Determine the (X, Y) coordinate at the center of the cell enclosing the given text.  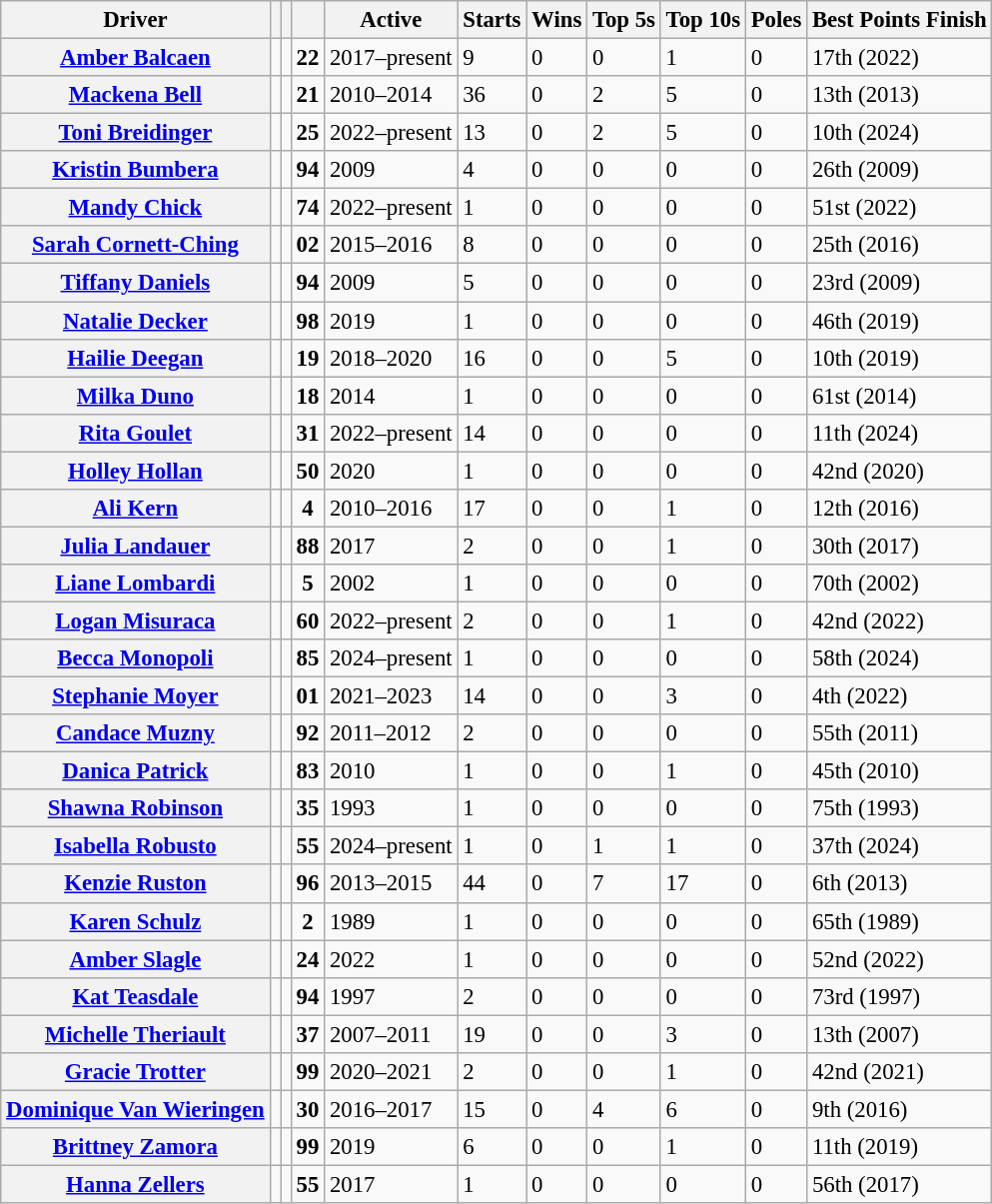
01 (308, 696)
35 (308, 808)
85 (308, 658)
65th (1989) (899, 921)
60 (308, 620)
75th (1993) (899, 808)
11th (2024) (899, 433)
42nd (2022) (899, 620)
Top 5s (624, 20)
9 (492, 58)
31 (308, 433)
Tiffany Daniels (136, 283)
Starts (492, 20)
2022 (392, 959)
10th (2024) (899, 133)
74 (308, 208)
Isabella Robusto (136, 846)
Natalie Decker (136, 321)
Wins (557, 20)
46th (2019) (899, 321)
58th (2024) (899, 658)
Kat Teasdale (136, 996)
2015–2016 (392, 245)
2010 (392, 771)
50 (308, 471)
1997 (392, 996)
Milka Duno (136, 396)
2017–present (392, 58)
2014 (392, 396)
13th (2013) (899, 95)
26th (2009) (899, 170)
23rd (2009) (899, 283)
18 (308, 396)
42nd (2021) (899, 1072)
4th (2022) (899, 696)
12th (2016) (899, 509)
Mandy Chick (136, 208)
Kenzie Ruston (136, 884)
2021–2023 (392, 696)
22 (308, 58)
2020–2021 (392, 1072)
9th (2016) (899, 1109)
42nd (2020) (899, 471)
Sarah Cornett-Ching (136, 245)
2020 (392, 471)
Danica Patrick (136, 771)
Hanna Zellers (136, 1184)
1989 (392, 921)
Candace Muzny (136, 733)
73rd (1997) (899, 996)
Stephanie Moyer (136, 696)
Rita Goulet (136, 433)
Ali Kern (136, 509)
24 (308, 959)
Toni Breidinger (136, 133)
2018–2020 (392, 358)
55th (2011) (899, 733)
7 (624, 884)
37th (2024) (899, 846)
25 (308, 133)
Amber Slagle (136, 959)
15 (492, 1109)
21 (308, 95)
45th (2010) (899, 771)
2007–2011 (392, 1034)
13 (492, 133)
11th (2019) (899, 1147)
25th (2016) (899, 245)
2010–2014 (392, 95)
Liane Lombardi (136, 584)
2016–2017 (392, 1109)
44 (492, 884)
02 (308, 245)
Shawna Robinson (136, 808)
Mackena Bell (136, 95)
Amber Balcaen (136, 58)
Julia Landauer (136, 546)
92 (308, 733)
Holley Hollan (136, 471)
37 (308, 1034)
51st (2022) (899, 208)
10th (2019) (899, 358)
2013–2015 (392, 884)
Top 10s (703, 20)
Poles (775, 20)
30th (2017) (899, 546)
16 (492, 358)
Logan Misuraca (136, 620)
Active (392, 20)
Driver (136, 20)
2011–2012 (392, 733)
13th (2007) (899, 1034)
Kristin Bumbera (136, 170)
8 (492, 245)
98 (308, 321)
70th (2002) (899, 584)
Brittney Zamora (136, 1147)
Becca Monopoli (136, 658)
96 (308, 884)
6th (2013) (899, 884)
Gracie Trotter (136, 1072)
Michelle Theriault (136, 1034)
Karen Schulz (136, 921)
52nd (2022) (899, 959)
2010–2016 (392, 509)
61st (2014) (899, 396)
Dominique Van Wieringen (136, 1109)
Hailie Deegan (136, 358)
83 (308, 771)
Best Points Finish (899, 20)
17th (2022) (899, 58)
36 (492, 95)
56th (2017) (899, 1184)
88 (308, 546)
1993 (392, 808)
2002 (392, 584)
30 (308, 1109)
